Return the (x, y) coordinate for the center point of the cell that contains the specified text.  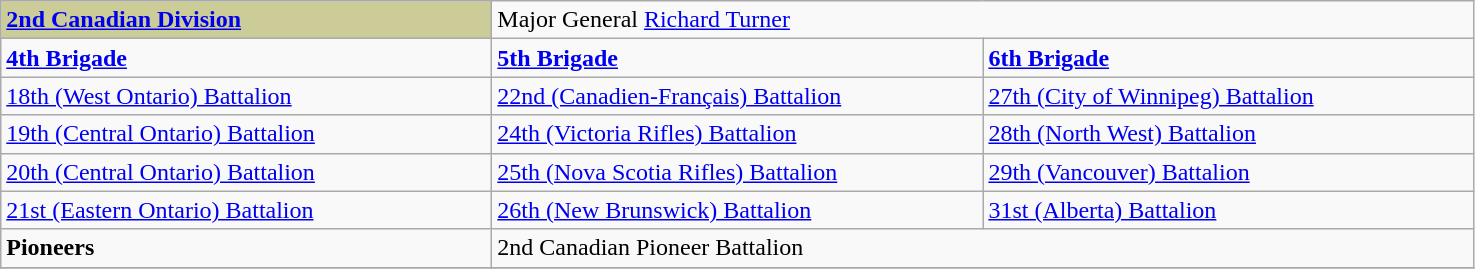
2nd Canadian Pioneer Battalion (983, 248)
Major General Richard Turner (983, 20)
18th (West Ontario) Battalion (246, 96)
26th (New Brunswick) Battalion (738, 210)
21st (Eastern Ontario) Battalion (246, 210)
31st (Alberta) Battalion (1228, 210)
19th (Central Ontario) Battalion (246, 134)
20th (Central Ontario) Battalion (246, 172)
4th Brigade (246, 58)
25th (Nova Scotia Rifles) Battalion (738, 172)
24th (Victoria Rifles) Battalion (738, 134)
6th Brigade (1228, 58)
5th Brigade (738, 58)
2nd Canadian Division (246, 20)
Pioneers (246, 248)
28th (North West) Battalion (1228, 134)
22nd (Canadien-Français) Battalion (738, 96)
27th (City of Winnipeg) Battalion (1228, 96)
29th (Vancouver) Battalion (1228, 172)
